Locate the cell with the specified text and output its [X, Y] center coordinate. 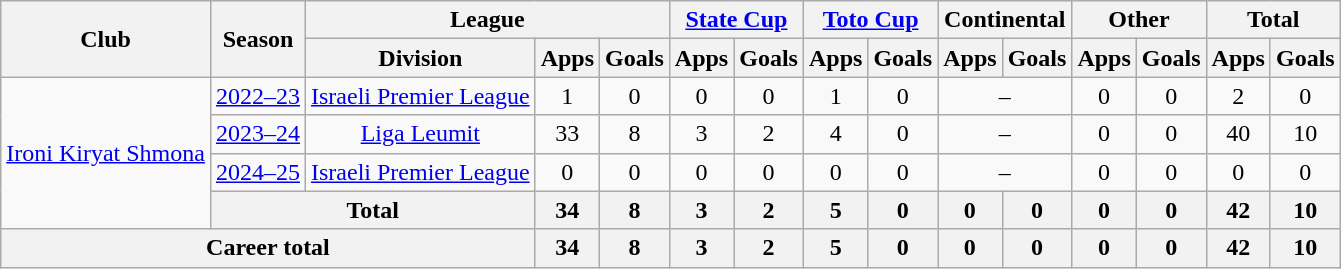
4 [835, 134]
Toto Cup [870, 20]
State Cup [736, 20]
Career total [268, 248]
Season [258, 39]
League [488, 20]
33 [567, 134]
Club [106, 39]
40 [1238, 134]
Liga Leumit [421, 134]
Other [1139, 20]
2023–24 [258, 134]
Continental [1005, 20]
Ironi Kiryat Shmona [106, 153]
2022–23 [258, 96]
Division [421, 58]
2024–25 [258, 172]
